For the text-containing cell, return its midpoint in [X, Y] coordinate format. 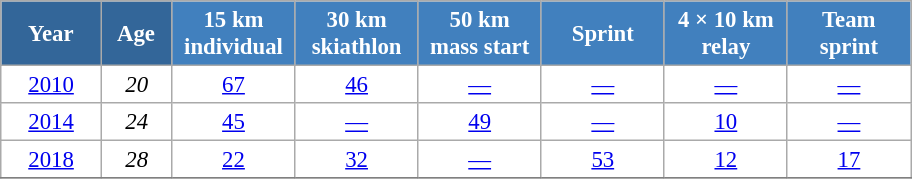
49 [480, 122]
28 [136, 160]
20 [136, 85]
17 [848, 160]
50 km mass start [480, 34]
46 [356, 85]
Team sprint [848, 34]
24 [136, 122]
Year [52, 34]
30 km skiathlon [356, 34]
Age [136, 34]
2014 [52, 122]
53 [602, 160]
32 [356, 160]
10 [726, 122]
67 [234, 85]
45 [234, 122]
12 [726, 160]
22 [234, 160]
Sprint [602, 34]
2010 [52, 85]
15 km individual [234, 34]
2018 [52, 160]
4 × 10 km relay [726, 34]
